Detect which cell encompasses the target text, then output its [x, y] center coordinate. 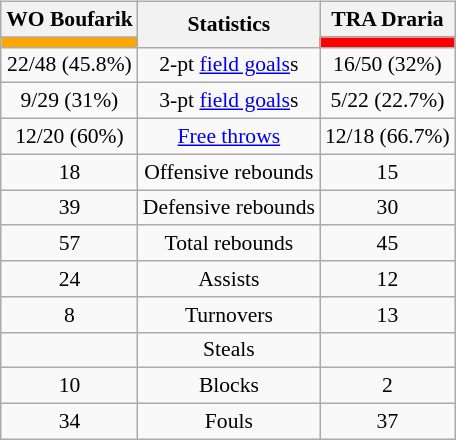
30 [388, 208]
Total rebounds [229, 243]
Fouls [229, 421]
18 [70, 172]
12/18 (66.7%) [388, 136]
37 [388, 421]
34 [70, 421]
45 [388, 243]
5/22 (22.7%) [388, 101]
39 [70, 208]
Free throws [229, 136]
Blocks [229, 386]
8 [70, 314]
16/50 (32%) [388, 65]
TRA Draria [388, 19]
12/20 (60%) [70, 136]
3-pt field goalss [229, 101]
WO Boufarik [70, 19]
2-pt field goalss [229, 65]
Statistics [229, 24]
12 [388, 279]
Defensive rebounds [229, 208]
15 [388, 172]
24 [70, 279]
57 [70, 243]
Steals [229, 350]
Offensive rebounds [229, 172]
2 [388, 386]
Assists [229, 279]
13 [388, 314]
Turnovers [229, 314]
9/29 (31%) [70, 101]
10 [70, 386]
22/48 (45.8%) [70, 65]
